Locate the cell with the specified text and output its [X, Y] center coordinate. 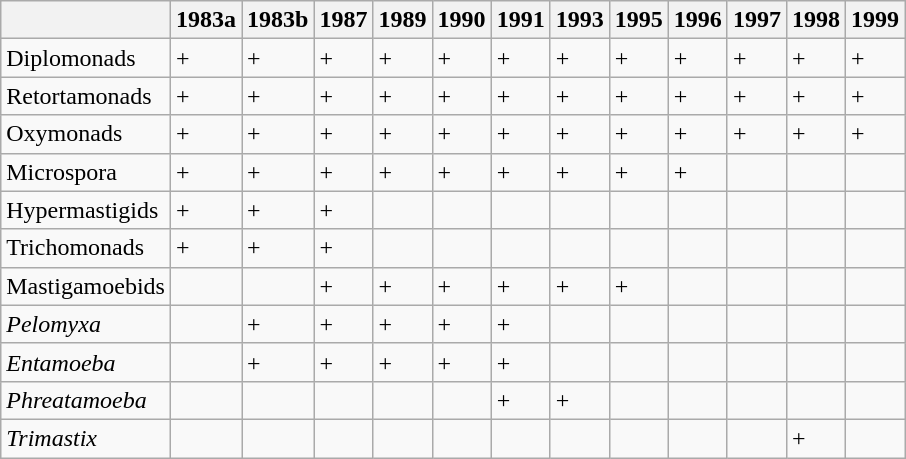
1999 [876, 20]
1998 [816, 20]
1983b [278, 20]
Trimastix [86, 438]
Pelomyxa [86, 324]
Microspora [86, 172]
1995 [638, 20]
Hypermastigids [86, 210]
1996 [698, 20]
Phreatamoeba [86, 400]
1990 [462, 20]
Diplomonads [86, 58]
1989 [402, 20]
Oxymonads [86, 134]
1983a [206, 20]
Trichomonads [86, 248]
1997 [756, 20]
1987 [344, 20]
Retortamonads [86, 96]
1991 [520, 20]
Entamoeba [86, 362]
Mastigamoebids [86, 286]
1993 [580, 20]
